For the text-containing cell, return its midpoint in [x, y] coordinate format. 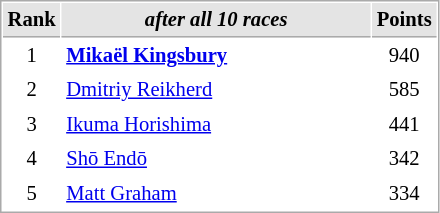
585 [404, 90]
Matt Graham [216, 194]
4 [32, 158]
after all 10 races [216, 20]
Dmitriy Reikherd [216, 90]
Shō Endō [216, 158]
940 [404, 56]
5 [32, 194]
2 [32, 90]
Mikaël Kingsbury [216, 56]
1 [32, 56]
441 [404, 124]
342 [404, 158]
Points [404, 20]
Ikuma Horishima [216, 124]
Rank [32, 20]
3 [32, 124]
334 [404, 194]
